Scan for the cell matching the given text and deliver its [X, Y] coordinate at center. 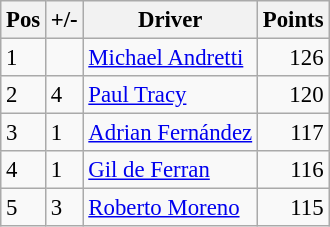
Points [292, 20]
126 [292, 58]
120 [292, 95]
116 [292, 170]
115 [292, 208]
5 [24, 208]
Michael Andretti [170, 58]
Adrian Fernández [170, 133]
Gil de Ferran [170, 170]
Roberto Moreno [170, 208]
+/- [65, 20]
2 [24, 95]
117 [292, 133]
Driver [170, 20]
Pos [24, 20]
Paul Tracy [170, 95]
